Provide the [x, y] coordinate of the cell's center where the given text is located.  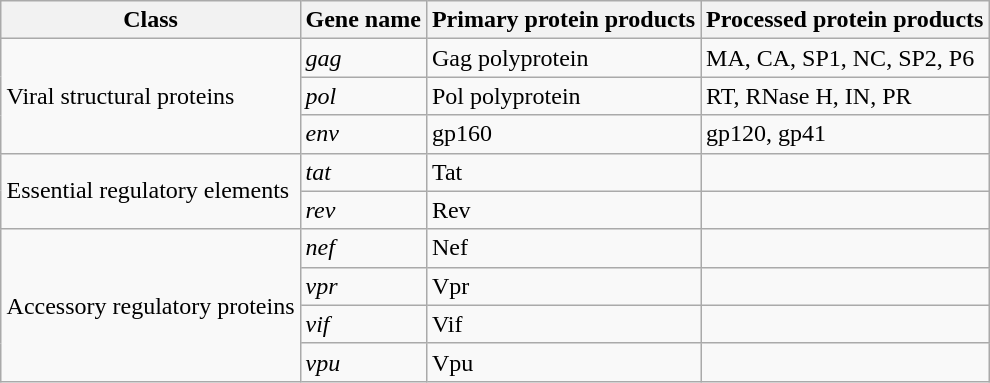
vpu [363, 362]
Gag polyprotein [563, 58]
Primary protein products [563, 20]
pol [363, 96]
Gene name [363, 20]
vif [363, 324]
Tat [563, 172]
rev [363, 210]
tat [363, 172]
gp120, gp41 [845, 134]
env [363, 134]
Rev [563, 210]
gag [363, 58]
Essential regulatory elements [150, 191]
Accessory regulatory proteins [150, 305]
RT, RNase H, IN, PR [845, 96]
Processed protein products [845, 20]
Class [150, 20]
Pol polyprotein [563, 96]
Viral structural proteins [150, 96]
Vif [563, 324]
Vpu [563, 362]
Vpr [563, 286]
Nef [563, 248]
nef [363, 248]
vpr [363, 286]
gp160 [563, 134]
MA, CA, SP1, NC, SP2, P6 [845, 58]
